Search for the cell housing the specified text and yield its [x, y] center coordinate. 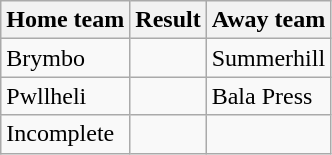
Home team [66, 20]
Bala Press [268, 96]
Brymbo [66, 58]
Pwllheli [66, 96]
Incomplete [66, 134]
Result [168, 20]
Away team [268, 20]
Summerhill [268, 58]
